Extract the [X, Y] coordinate from the center of the cell holding the provided text.  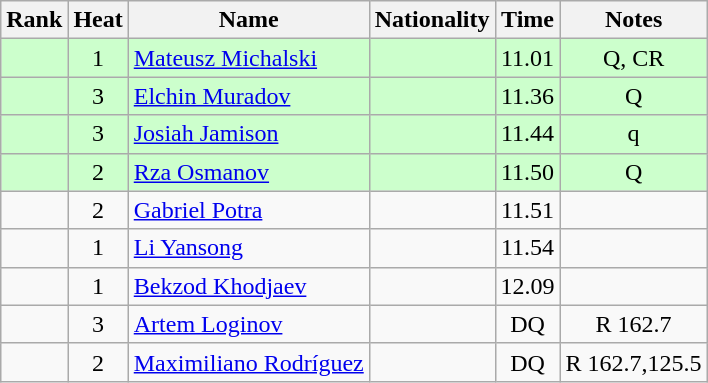
Bekzod Khodjaev [248, 286]
Josiah Jamison [248, 134]
Time [528, 20]
Heat [98, 20]
R 162.7,125.5 [634, 362]
Q, CR [634, 58]
Notes [634, 20]
11.54 [528, 248]
q [634, 134]
11.50 [528, 172]
Mateusz Michalski [248, 58]
11.44 [528, 134]
Elchin Muradov [248, 96]
11.36 [528, 96]
Rank [34, 20]
12.09 [528, 286]
Name [248, 20]
R 162.7 [634, 324]
11.01 [528, 58]
Artem Loginov [248, 324]
11.51 [528, 210]
Gabriel Potra [248, 210]
Maximiliano Rodríguez [248, 362]
Li Yansong [248, 248]
Rza Osmanov [248, 172]
Nationality [432, 20]
